Search for the cell housing the specified text and yield its [x, y] center coordinate. 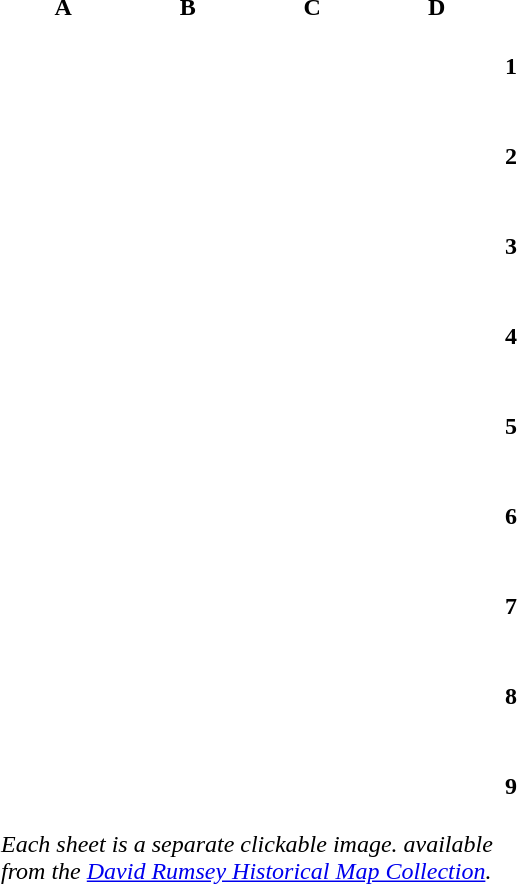
7 [508, 606]
3 [508, 246]
5 [508, 426]
2 [508, 156]
8 [508, 696]
1 [508, 66]
6 [508, 516]
4 [508, 336]
9 [508, 786]
